Return [X, Y] of the center of cell containing provided text 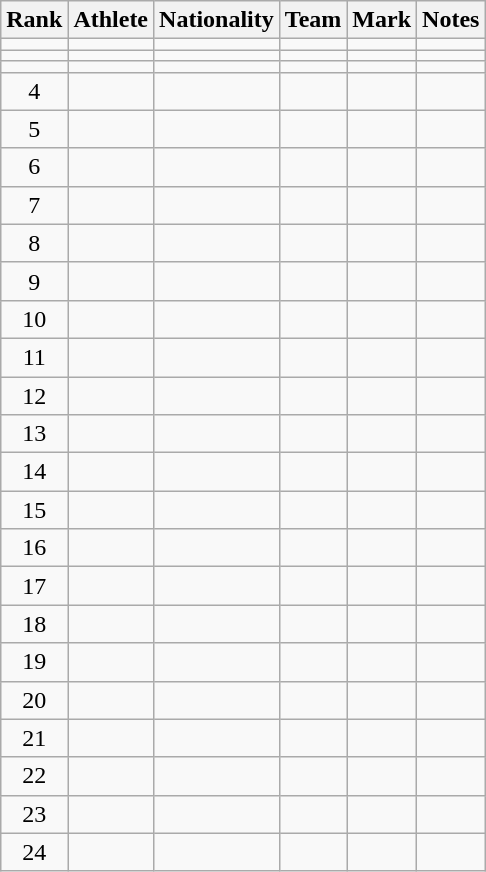
15 [34, 510]
8 [34, 243]
Team [313, 20]
5 [34, 129]
10 [34, 319]
9 [34, 281]
21 [34, 738]
11 [34, 357]
4 [34, 91]
13 [34, 434]
Nationality [217, 20]
7 [34, 205]
Notes [451, 20]
18 [34, 624]
12 [34, 395]
24 [34, 852]
22 [34, 776]
19 [34, 662]
Rank [34, 20]
23 [34, 814]
6 [34, 167]
20 [34, 700]
14 [34, 472]
Athlete [111, 20]
Mark [382, 20]
16 [34, 548]
17 [34, 586]
